Find where the given text appears and provide that cell's center as (x, y) coordinate. 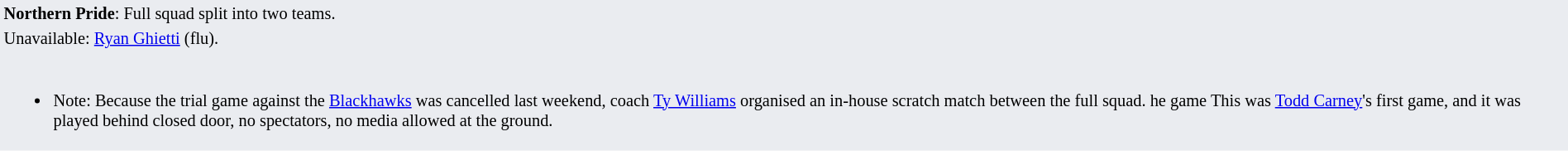
Northern Pride: Full squad split into two teams. (784, 13)
Unavailable: Ryan Ghietti (flu). (784, 38)
